Capture the cell that displays the provided text and extract its [x, y] central coordinate. 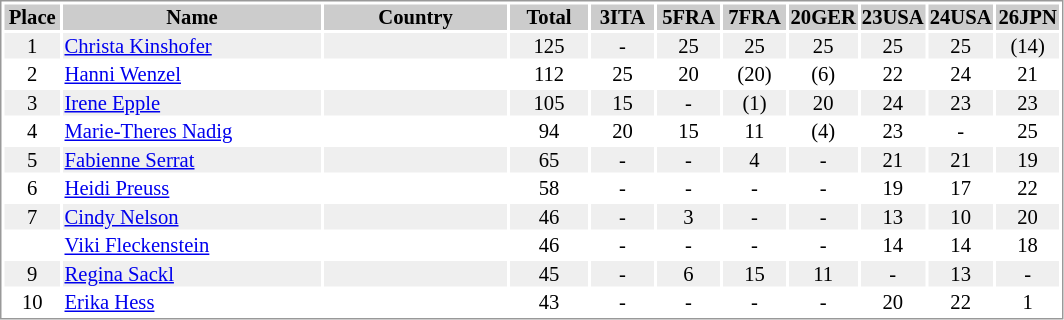
17 [960, 189]
112 [549, 75]
(1) [754, 103]
5 [32, 160]
43 [549, 303]
9 [32, 274]
(14) [1028, 46]
(6) [823, 75]
7FRA [754, 17]
65 [549, 160]
20GER [823, 17]
3ITA [622, 17]
Total [549, 17]
Marie-Theres Nadig [192, 131]
Cindy Nelson [192, 217]
Hanni Wenzel [192, 75]
18 [1028, 245]
24USA [960, 17]
Regina Sackl [192, 274]
(20) [754, 75]
Name [192, 17]
Fabienne Serrat [192, 160]
7 [32, 217]
2 [32, 75]
45 [549, 274]
94 [549, 131]
Place [32, 17]
26JPN [1028, 17]
58 [549, 189]
Country [416, 17]
125 [549, 46]
Viki Fleckenstein [192, 245]
(4) [823, 131]
Irene Epple [192, 103]
Christa Kinshofer [192, 46]
Erika Hess [192, 303]
105 [549, 103]
5FRA [688, 17]
Heidi Preuss [192, 189]
23USA [892, 17]
